Provide the (x, y) coordinate of the cell's center where the given text is located.  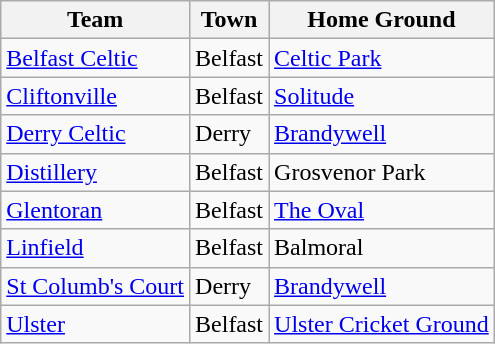
Distillery (96, 172)
Glentoran (96, 210)
The Oval (382, 210)
Ulster (96, 324)
Grosvenor Park (382, 172)
Belfast Celtic (96, 58)
Balmoral (382, 248)
Solitude (382, 96)
Derry Celtic (96, 134)
Town (230, 20)
Celtic Park (382, 58)
Home Ground (382, 20)
St Columb's Court (96, 286)
Cliftonville (96, 96)
Team (96, 20)
Linfield (96, 248)
Ulster Cricket Ground (382, 324)
